Return [X, Y] of the center of cell containing provided text 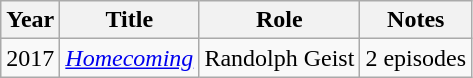
Randolph Geist [280, 58]
Year [30, 20]
Role [280, 20]
2017 [30, 58]
2 episodes [416, 58]
Homecoming [130, 58]
Notes [416, 20]
Title [130, 20]
